Find where the given text appears and provide that cell's center as (x, y) coordinate. 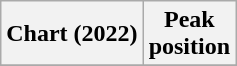
Peakposition (189, 34)
Chart (2022) (72, 34)
